Identify which cell holds the provided text, then report its (x, y) central coordinate. 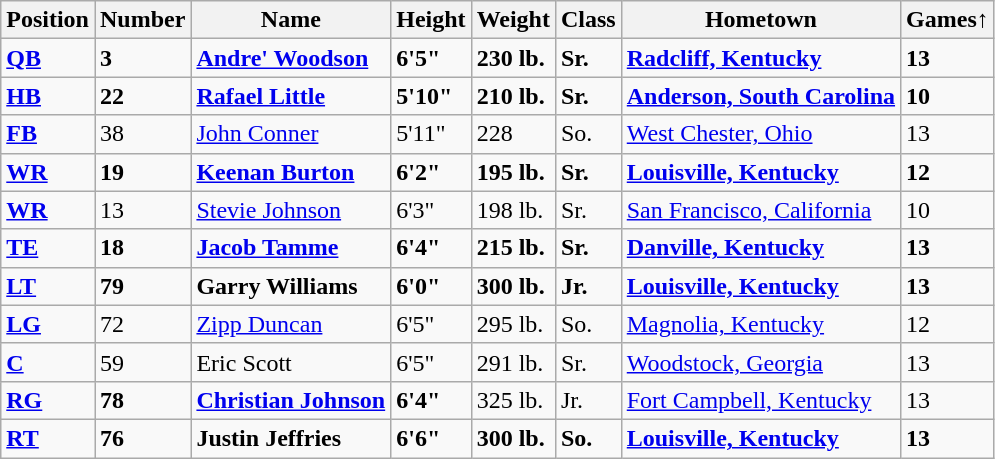
West Chester, Ohio (760, 134)
Hometown (760, 20)
Andre' Woodson (291, 58)
John Conner (291, 134)
LG (48, 324)
210 lb. (513, 96)
6'0" (431, 286)
Zipp Duncan (291, 324)
6'2" (431, 172)
LT (48, 286)
C (48, 362)
18 (142, 248)
RT (48, 438)
22 (142, 96)
TE (48, 248)
78 (142, 400)
19 (142, 172)
325 lb. (513, 400)
Class (588, 20)
38 (142, 134)
Stevie Johnson (291, 210)
291 lb. (513, 362)
RG (48, 400)
3 (142, 58)
6'6" (431, 438)
HB (48, 96)
195 lb. (513, 172)
Garry Williams (291, 286)
Eric Scott (291, 362)
Anderson, South Carolina (760, 96)
Justin Jeffries (291, 438)
295 lb. (513, 324)
5'11" (431, 134)
Name (291, 20)
Fort Campbell, Kentucky (760, 400)
Radcliff, Kentucky (760, 58)
Height (431, 20)
228 (513, 134)
QB (48, 58)
230 lb. (513, 58)
Weight (513, 20)
Magnolia, Kentucky (760, 324)
72 (142, 324)
6'3" (431, 210)
Rafael Little (291, 96)
5'10" (431, 96)
San Francisco, California (760, 210)
FB (48, 134)
215 lb. (513, 248)
59 (142, 362)
Christian Johnson (291, 400)
Number (142, 20)
79 (142, 286)
198 lb. (513, 210)
Jacob Tamme (291, 248)
76 (142, 438)
Keenan Burton (291, 172)
Danville, Kentucky (760, 248)
Games↑ (948, 20)
Position (48, 20)
Woodstock, Georgia (760, 362)
